Search for the cell housing the specified text and yield its (X, Y) center coordinate. 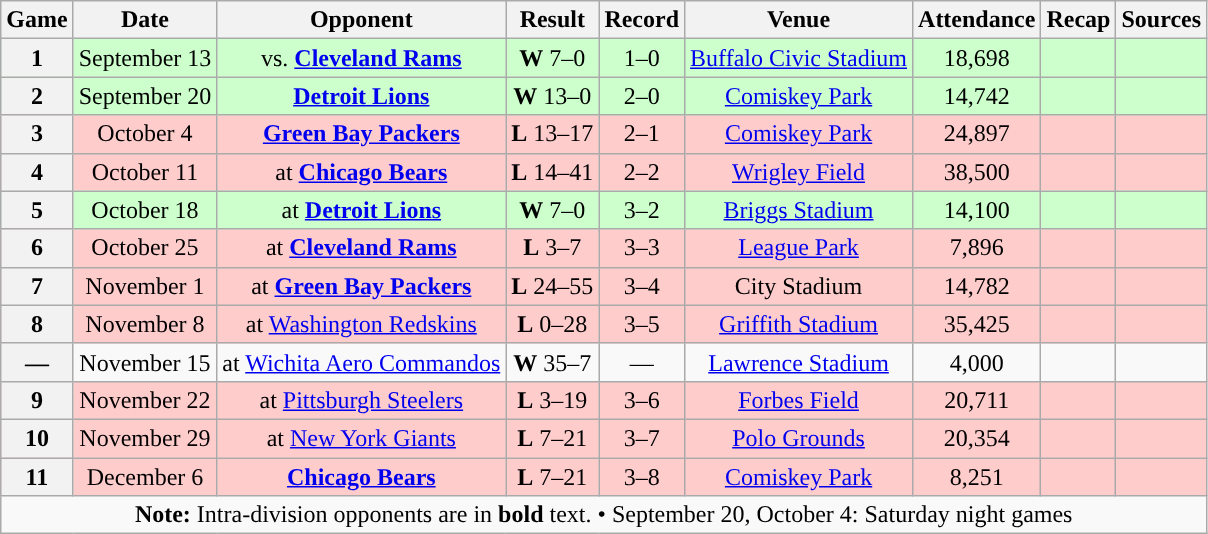
September 20 (145, 96)
November 15 (145, 362)
38,500 (977, 172)
2 (37, 96)
3–4 (642, 286)
September 13 (145, 58)
Date (145, 20)
vs. Cleveland Rams (362, 58)
L 13–17 (552, 134)
League Park (799, 248)
City Stadium (799, 286)
at Green Bay Packers (362, 286)
L 3–19 (552, 400)
Result (552, 20)
14,782 (977, 286)
35,425 (977, 324)
7 (37, 286)
Briggs Stadium (799, 210)
October 18 (145, 210)
L 24–55 (552, 286)
Note: Intra-division opponents are in bold text. • September 20, October 4: Saturday night games (604, 515)
2–0 (642, 96)
3–2 (642, 210)
L 3–7 (552, 248)
Venue (799, 20)
24,897 (977, 134)
Lawrence Stadium (799, 362)
L 0–28 (552, 324)
9 (37, 400)
7,896 (977, 248)
October 4 (145, 134)
2–2 (642, 172)
W 35–7 (552, 362)
Chicago Bears (362, 477)
20,354 (977, 438)
2–1 (642, 134)
W 13–0 (552, 96)
December 6 (145, 477)
8,251 (977, 477)
at Wichita Aero Commandos (362, 362)
11 (37, 477)
18,698 (977, 58)
8 (37, 324)
1 (37, 58)
Sources (1162, 20)
3–3 (642, 248)
Forbes Field (799, 400)
3–7 (642, 438)
Detroit Lions (362, 96)
20,711 (977, 400)
November 8 (145, 324)
Wrigley Field (799, 172)
14,742 (977, 96)
at Washington Redskins (362, 324)
Griffith Stadium (799, 324)
October 25 (145, 248)
4,000 (977, 362)
5 (37, 210)
November 1 (145, 286)
Game (37, 20)
6 (37, 248)
at New York Giants (362, 438)
at Chicago Bears (362, 172)
3–8 (642, 477)
3–6 (642, 400)
10 (37, 438)
October 11 (145, 172)
at Pittsburgh Steelers (362, 400)
4 (37, 172)
L 14–41 (552, 172)
Green Bay Packers (362, 134)
Buffalo Civic Stadium (799, 58)
3 (37, 134)
Opponent (362, 20)
Recap (1078, 20)
Attendance (977, 20)
Polo Grounds (799, 438)
November 29 (145, 438)
14,100 (977, 210)
1–0 (642, 58)
at Cleveland Rams (362, 248)
3–5 (642, 324)
Record (642, 20)
at Detroit Lions (362, 210)
November 22 (145, 400)
